Pinpoint the cell where the given text exists, returning its (X, Y) midpoint coordinate. 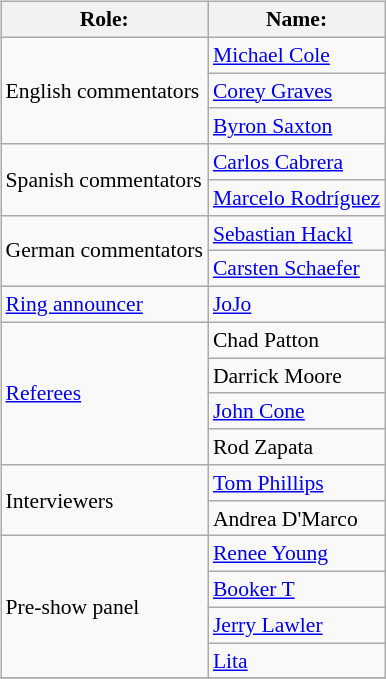
Lita (296, 661)
German commentators (104, 250)
Andrea D'Marco (296, 518)
Rod Zapata (296, 447)
Sebastian Hackl (296, 233)
John Cone (296, 411)
JoJo (296, 305)
Darrick Moore (296, 376)
Byron Saxton (296, 126)
Referees (104, 393)
Spanish commentators (104, 180)
Jerry Lawler (296, 625)
Carsten Schaefer (296, 269)
Interviewers (104, 500)
Carlos Cabrera (296, 162)
Marcelo Rodríguez (296, 198)
Name: (296, 20)
Chad Patton (296, 340)
English commentators (104, 90)
Ring announcer (104, 305)
Role: (104, 20)
Pre-show panel (104, 607)
Michael Cole (296, 55)
Renee Young (296, 554)
Booker T (296, 590)
Corey Graves (296, 91)
Tom Phillips (296, 483)
